Identify which cell holds the provided text, then report its [x, y] central coordinate. 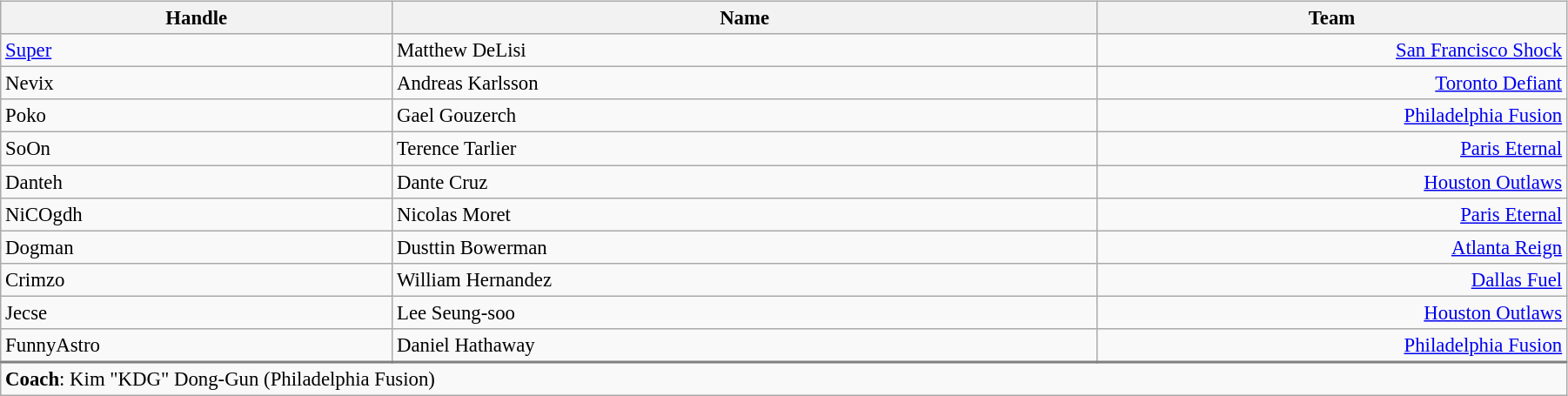
Team [1332, 18]
Crimzo [197, 279]
San Francisco Shock [1332, 50]
Dallas Fuel [1332, 279]
Terence Tarlier [745, 149]
Andreas Karlsson [745, 84]
Nicolas Moret [745, 214]
Coach: Kim "KDG" Dong-Gun (Philadelphia Fusion) [784, 379]
NiCOgdh [197, 214]
Handle [197, 18]
Atlanta Reign [1332, 247]
Toronto Defiant [1332, 84]
SoOn [197, 149]
Super [197, 50]
Poko [197, 116]
FunnyAstro [197, 345]
Name [745, 18]
William Hernandez [745, 279]
Jecse [197, 312]
Dusttin Bowerman [745, 247]
Dante Cruz [745, 182]
Danteh [197, 182]
Nevix [197, 84]
Gael Gouzerch [745, 116]
Daniel Hathaway [745, 345]
Lee Seung-soo [745, 312]
Matthew DeLisi [745, 50]
Dogman [197, 247]
